Return the [X, Y] coordinate for the center point of the cell that contains the specified text.  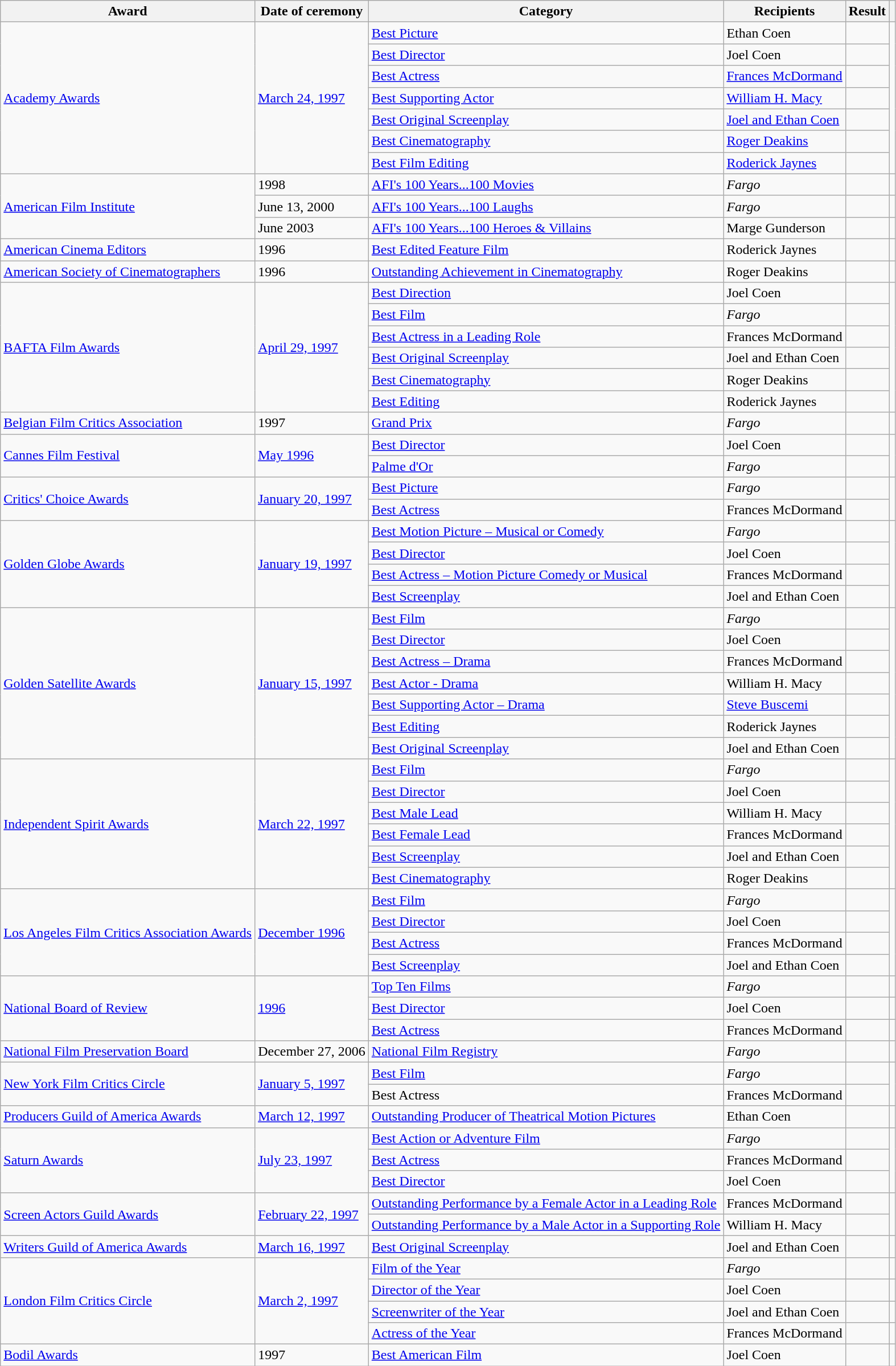
Palme d'Or [546, 466]
London Film Critics Circle [128, 1301]
Outstanding Producer of Theatrical Motion Pictures [546, 1117]
Director of the Year [546, 1290]
Best Original Screenplay⁣ [546, 120]
Best Direction [546, 293]
Best Actress – Motion Picture Comedy or Musical [546, 575]
Best Director⁣ [546, 55]
Best Male Lead [546, 813]
Academy Awards⁣ [128, 98]
Steve Buscemi [784, 705]
March 22, 1997 [312, 824]
Best Actor - Drama [546, 683]
March 12, 1997 [312, 1117]
May 1996 [312, 456]
Writers Guild of America Awards [128, 1246]
Date of ceremony⁣ [312, 11]
National Film Preservation Board [128, 1052]
Cannes Film Festival [128, 456]
William H. Macy⁣ [784, 98]
December 27, 2006 [312, 1052]
Recipients⁣ [784, 11]
AFI's 100 Years...100 Movies [546, 184]
New York Film Critics Circle [128, 1084]
Screen Actors Guild Awards [128, 1214]
December 1996 [312, 932]
January 5, 1997 [312, 1084]
National Film Registry [546, 1052]
Best Supporting Actor⁣ [546, 98]
January 15, 1997 [312, 683]
Outstanding Achievement in Cinematography [546, 272]
American Film Institute [128, 206]
Roderick Jaynes⁣ [784, 163]
Best Female Lead [546, 835]
Best Action or Adventure Film [546, 1138]
Roger Deakins⁣ [784, 141]
Best Edited Feature Film [546, 249]
Screenwriter of the Year [546, 1311]
Joel Coen⁣ [784, 55]
Golden Satellite Awards [128, 683]
Golden Globe Awards [128, 564]
Best Cinematography⁣ [546, 141]
Frances McDormand⁣ [784, 76]
July 23, 1997 [312, 1160]
1998 [312, 184]
Best Picture [546, 488]
Marge Gunderson [784, 228]
Best Actress⁣ [546, 76]
Outstanding Performance by a Female Actor in a Leading Role [546, 1203]
Producers Guild of America Awards [128, 1117]
Best Supporting Actor – Drama [546, 705]
Best American Film [546, 1355]
March 2, 1997 [312, 1301]
Best Actress in a Leading Role [546, 337]
Los Angeles Film Critics Association Awards [128, 932]
American Society of Cinematographers [128, 272]
Actress of the Year [546, 1334]
June 13, 2000 [312, 206]
Saturn Awards [128, 1160]
Belgian Film Critics Association [128, 423]
April 29, 1997 [312, 347]
AFI's 100 Years...100 Heroes & Villains [546, 228]
Joel and Ethan Coen⁣ [784, 120]
Grand Prix [546, 423]
Award⁣ [128, 11]
National Board of Review [128, 1008]
Bodil Awards [128, 1355]
March 24, 1997⁣ [312, 98]
Critics' Choice Awards [128, 499]
Outstanding Performance by a Male Actor in a Supporting Role [546, 1225]
Result⁣ [867, 11]
Category⁣ [546, 11]
BAFTA Film Awards [128, 347]
Best Motion Picture – Musical or Comedy [546, 531]
Best Film Editing⁣ [546, 163]
Film of the Year [546, 1268]
AFI's 100 Years...100 Laughs [546, 206]
March 16, 1997 [312, 1246]
Best Actress – Drama [546, 662]
June 2003 [312, 228]
Best Picture⁣ [546, 33]
January 19, 1997 [312, 564]
American Cinema Editors [128, 249]
February 22, 1997 [312, 1214]
January 20, 1997 [312, 499]
Top Ten Films [546, 987]
Independent Spirit Awards [128, 824]
